For the text-containing cell, return its midpoint in (X, Y) coordinate format. 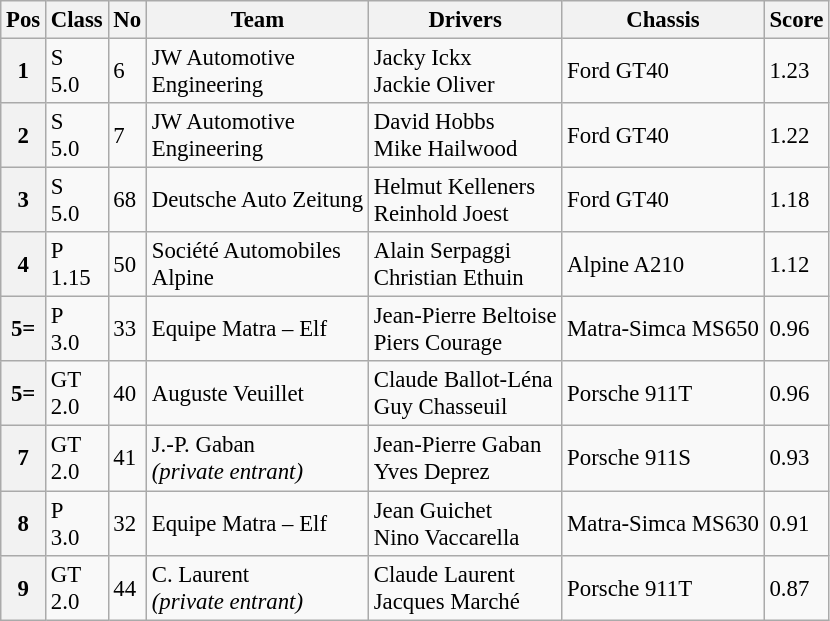
Matra-Simca MS650 (663, 330)
68 (127, 200)
Class (78, 20)
Auguste Veuillet (257, 394)
1.18 (796, 200)
1.22 (796, 136)
Alpine A210 (663, 264)
44 (127, 588)
4 (24, 264)
Chassis (663, 20)
P1.15 (78, 264)
2 (24, 136)
Jean Guichet Nino Vaccarella (464, 524)
3 (24, 200)
1 (24, 72)
J.-P. Gaban(private entrant) (257, 458)
33 (127, 330)
Score (796, 20)
9 (24, 588)
40 (127, 394)
0.87 (796, 588)
Pos (24, 20)
1.23 (796, 72)
Drivers (464, 20)
0.93 (796, 458)
Team (257, 20)
Alain Serpaggi Christian Ethuin (464, 264)
Matra-Simca MS630 (663, 524)
6 (127, 72)
Jean-Pierre Gaban Yves Deprez (464, 458)
Société AutomobilesAlpine (257, 264)
C. Laurent(private entrant) (257, 588)
41 (127, 458)
Claude Ballot-Léna Guy Chasseuil (464, 394)
50 (127, 264)
32 (127, 524)
Deutsche Auto Zeitung (257, 200)
0.91 (796, 524)
Jacky Ickx Jackie Oliver (464, 72)
David Hobbs Mike Hailwood (464, 136)
No (127, 20)
Claude Laurent Jacques Marché (464, 588)
1.12 (796, 264)
8 (24, 524)
Helmut Kelleners Reinhold Joest (464, 200)
Jean-Pierre Beltoise Piers Courage (464, 330)
Porsche 911S (663, 458)
